Capture the cell that displays the provided text and extract its (X, Y) central coordinate. 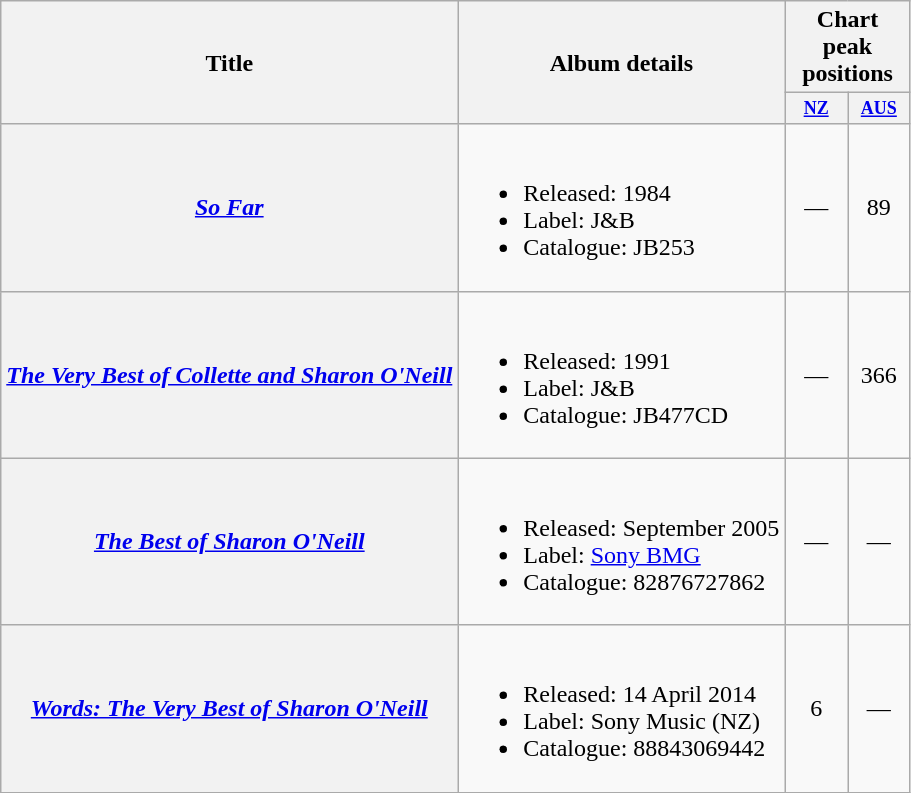
Title (230, 62)
So Far (230, 208)
Released: 1991Label: J&BCatalogue: JB477CD (622, 374)
The Very Best of Collette and Sharon O'Neill (230, 374)
The Best of Sharon O'Neill (230, 542)
89 (880, 208)
6 (816, 708)
Released: September 2005Label: Sony BMGCatalogue: 82876727862 (622, 542)
AUS (880, 108)
366 (880, 374)
NZ (816, 108)
Chart peak positions (848, 47)
Released: 1984Label: J&BCatalogue: JB253 (622, 208)
Words: The Very Best of Sharon O'Neill (230, 708)
Released: 14 April 2014Label: Sony Music (NZ)Catalogue: 88843069442 (622, 708)
Album details (622, 62)
